Search for the cell housing the specified text and yield its [X, Y] center coordinate. 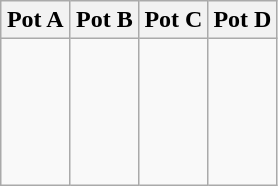
Pot D [242, 20]
Pot C [174, 20]
Pot B [104, 20]
Pot A [36, 20]
